Return the (x, y) coordinate for the center point of the cell that contains the specified text.  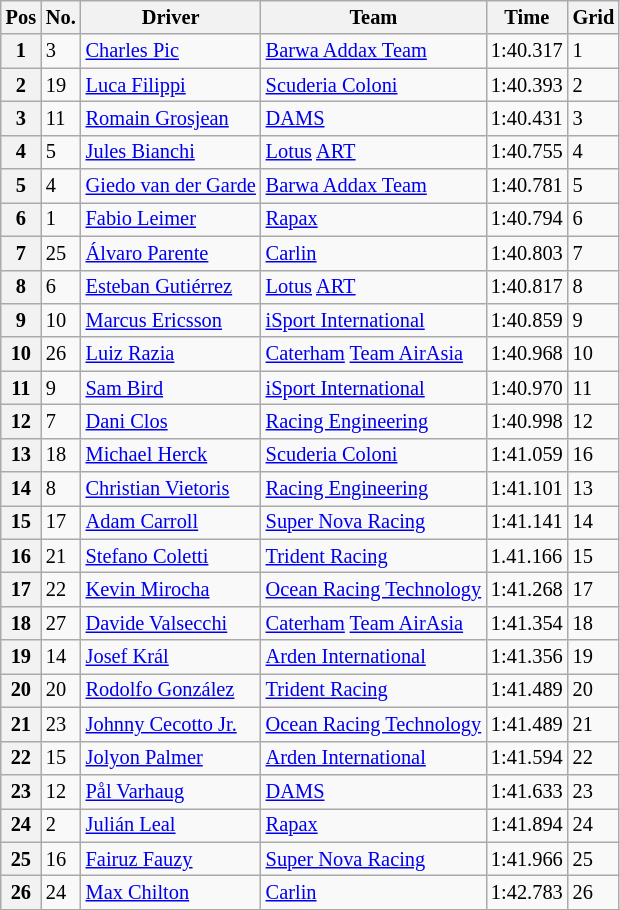
Luca Filippi (171, 85)
Álvaro Parente (171, 253)
No. (61, 17)
1:40.817 (527, 287)
1:41.966 (527, 859)
1:41.101 (527, 489)
Driver (171, 17)
1:40.794 (527, 219)
1:41.633 (527, 791)
1:41.059 (527, 455)
1:41.354 (527, 623)
1:41.894 (527, 825)
1:40.803 (527, 253)
Michael Herck (171, 455)
1:40.968 (527, 354)
1:40.970 (527, 388)
1:41.268 (527, 589)
1:42.783 (527, 892)
1:41.141 (527, 522)
1:40.317 (527, 51)
Dani Clos (171, 421)
Pos (21, 17)
Johnny Cecotto Jr. (171, 724)
Team (374, 17)
Giedo van der Garde (171, 186)
1:41.594 (527, 758)
Christian Vietoris (171, 489)
Charles Pic (171, 51)
Davide Valsecchi (171, 623)
Pål Varhaug (171, 791)
1:40.998 (527, 421)
Julián Leal (171, 825)
Rodolfo González (171, 690)
Jolyon Palmer (171, 758)
1:40.859 (527, 320)
27 (61, 623)
1.41.166 (527, 556)
Josef Král (171, 657)
Fairuz Fauzy (171, 859)
1:41.356 (527, 657)
Fabio Leimer (171, 219)
Stefano Coletti (171, 556)
Jules Bianchi (171, 152)
Luiz Razia (171, 354)
Esteban Gutiérrez (171, 287)
Adam Carroll (171, 522)
Marcus Ericsson (171, 320)
Romain Grosjean (171, 118)
1:40.431 (527, 118)
1:40.393 (527, 85)
Kevin Mirocha (171, 589)
Grid (594, 17)
Max Chilton (171, 892)
1:40.781 (527, 186)
Time (527, 17)
Sam Bird (171, 388)
1:40.755 (527, 152)
